Identify which cell holds the provided text, then report its [X, Y] central coordinate. 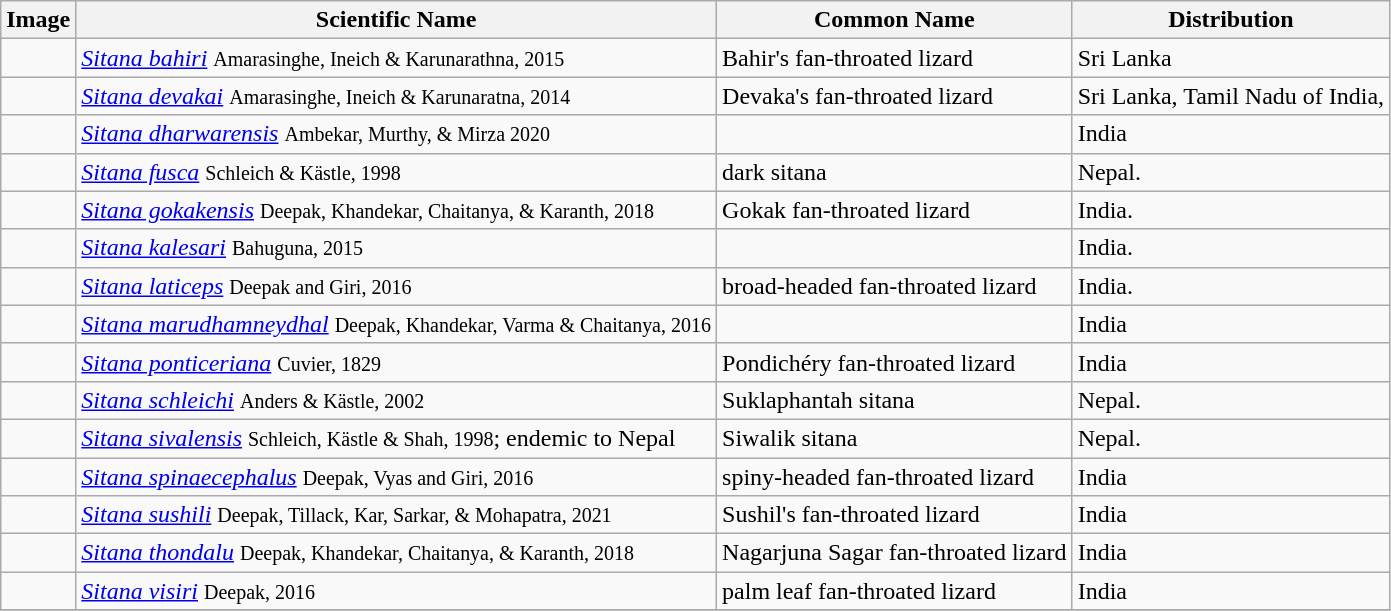
palm leaf fan-throated lizard [895, 591]
Gokak fan-throated lizard [895, 210]
Bahir's fan-throated lizard [895, 58]
Sitana gokakensis Deepak, Khandekar, Chaitanya, & Karanth, 2018 [396, 210]
Suklaphantah sitana [895, 400]
Sitana visiri Deepak, 2016 [396, 591]
Sitana bahiri Amarasinghe, Ineich & Karunarathna, 2015 [396, 58]
Scientific Name [396, 20]
spiny-headed fan-throated lizard [895, 477]
Common Name [895, 20]
Sitana devakai Amarasinghe, Ineich & Karunaratna, 2014 [396, 96]
Devaka's fan-throated lizard [895, 96]
Sushil's fan-throated lizard [895, 515]
Sitana dharwarensis Ambekar, Murthy, & Mirza 2020 [396, 134]
dark sitana [895, 172]
Sitana thondalu Deepak, Khandekar, Chaitanya, & Karanth, 2018 [396, 553]
Sitana laticeps Deepak and Giri, 2016 [396, 286]
Nagarjuna Sagar fan-throated lizard [895, 553]
Sri Lanka, Tamil Nadu of India, [1231, 96]
Sitana sushili Deepak, Tillack, Kar, Sarkar, & Mohapatra, 2021 [396, 515]
broad-headed fan-throated lizard [895, 286]
Sitana kalesari Bahuguna, 2015 [396, 248]
Sri Lanka [1231, 58]
Siwalik sitana [895, 438]
Sitana ponticeriana Cuvier, 1829 [396, 362]
Sitana schleichi Anders & Kästle, 2002 [396, 400]
Sitana marudhamneydhal Deepak, Khandekar, Varma & Chaitanya, 2016 [396, 324]
Pondichéry fan-throated lizard [895, 362]
Distribution [1231, 20]
Sitana spinaecephalus Deepak, Vyas and Giri, 2016 [396, 477]
Image [38, 20]
Sitana fusca Schleich & Kästle, 1998 [396, 172]
Sitana sivalensis Schleich, Kästle & Shah, 1998; endemic to Nepal [396, 438]
